Scan for the cell matching the given text and deliver its (x, y) coordinate at center. 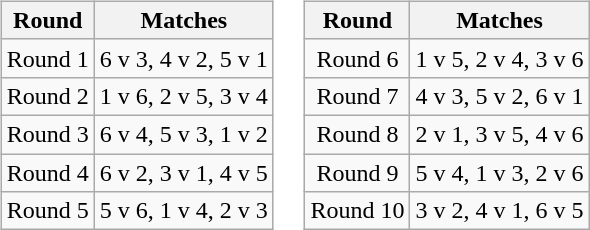
Round 4 (48, 173)
1 v 5, 2 v 4, 3 v 6 (500, 58)
6 v 2, 3 v 1, 4 v 5 (184, 173)
6 v 4, 5 v 3, 1 v 2 (184, 134)
Round 2 (48, 96)
4 v 3, 5 v 2, 6 v 1 (500, 96)
1 v 6, 2 v 5, 3 v 4 (184, 96)
Round 10 (358, 211)
Round 1 (48, 58)
6 v 3, 4 v 2, 5 v 1 (184, 58)
Round 9 (358, 173)
Round 5 (48, 211)
5 v 6, 1 v 4, 2 v 3 (184, 211)
Round 6 (358, 58)
Round 7 (358, 96)
5 v 4, 1 v 3, 2 v 6 (500, 173)
3 v 2, 4 v 1, 6 v 5 (500, 211)
Round 3 (48, 134)
2 v 1, 3 v 5, 4 v 6 (500, 134)
Round 8 (358, 134)
